Return the [x, y] coordinate for the center point of the cell that contains the specified text.  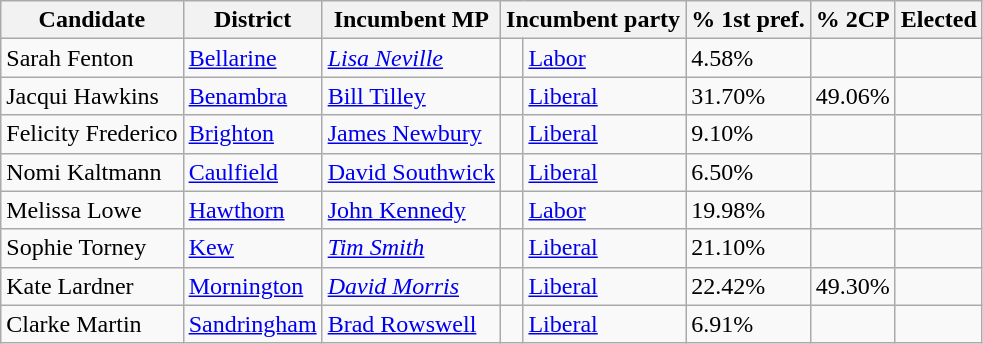
19.98% [748, 210]
John Kennedy [411, 210]
Lisa Neville [411, 58]
Sophie Torney [92, 248]
District [252, 20]
% 2CP [852, 20]
Tim Smith [411, 248]
Sandringham [252, 324]
Melissa Lowe [92, 210]
Incumbent party [594, 20]
Mornington [252, 286]
6.50% [748, 172]
Kew [252, 248]
Elected [938, 20]
Kate Lardner [92, 286]
31.70% [748, 96]
Benambra [252, 96]
Incumbent MP [411, 20]
49.30% [852, 286]
David Morris [411, 286]
David Southwick [411, 172]
4.58% [748, 58]
9.10% [748, 134]
Clarke Martin [92, 324]
% 1st pref. [748, 20]
Brighton [252, 134]
6.91% [748, 324]
22.42% [748, 286]
Bill Tilley [411, 96]
Felicity Frederico [92, 134]
Candidate [92, 20]
Caulfield [252, 172]
49.06% [852, 96]
Brad Rowswell [411, 324]
21.10% [748, 248]
James Newbury [411, 134]
Hawthorn [252, 210]
Nomi Kaltmann [92, 172]
Jacqui Hawkins [92, 96]
Bellarine [252, 58]
Sarah Fenton [92, 58]
